Extract the [x, y] coordinate from the center of the cell holding the provided text.  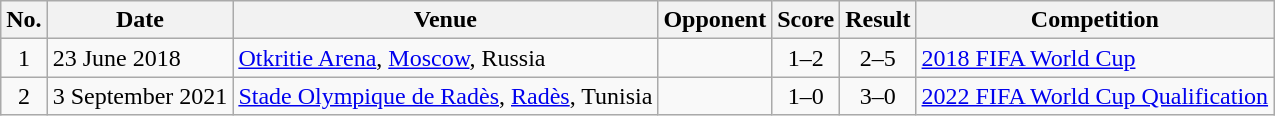
Stade Olympique de Radès, Radès, Tunisia [446, 96]
2018 FIFA World Cup [1095, 58]
No. [24, 20]
Competition [1095, 20]
3 September 2021 [140, 96]
Result [878, 20]
Otkritie Arena, Moscow, Russia [446, 58]
1–0 [806, 96]
3–0 [878, 96]
1–2 [806, 58]
2 [24, 96]
1 [24, 58]
Opponent [715, 20]
23 June 2018 [140, 58]
Score [806, 20]
2022 FIFA World Cup Qualification [1095, 96]
Venue [446, 20]
Date [140, 20]
2–5 [878, 58]
